Return (X, Y) of the center of cell containing provided text 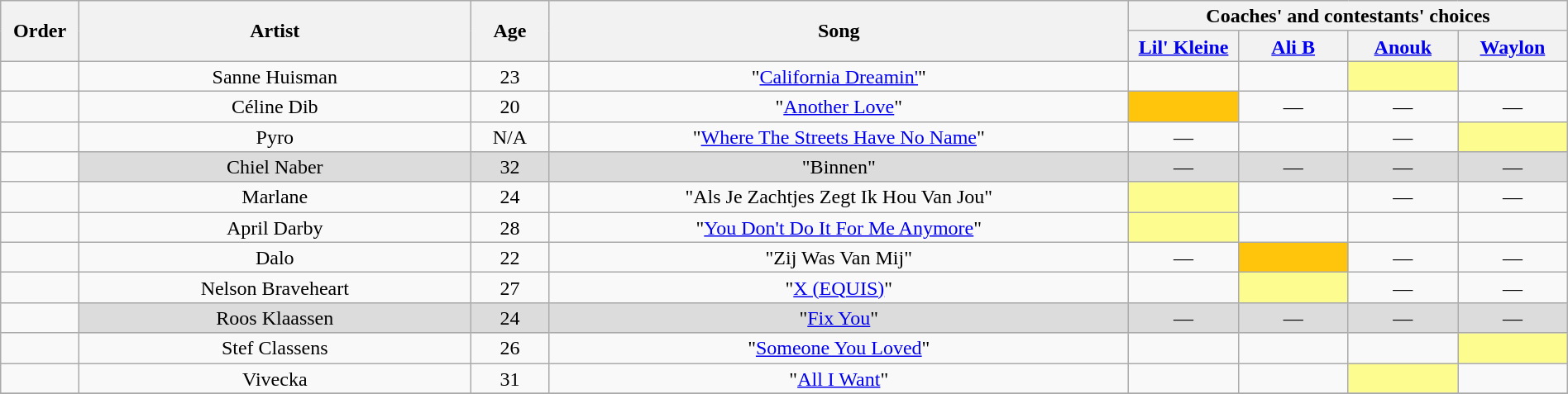
"All I Want" (839, 378)
Sanne Huisman (275, 76)
27 (509, 287)
Ali B (1293, 46)
"Binnen" (839, 167)
Anouk (1403, 46)
"X (EQUIS)" (839, 287)
20 (509, 106)
Order (40, 31)
"Als Je Zachtjes Zegt Ik Hou Van Jou" (839, 197)
"Someone You Loved" (839, 349)
Vivecka (275, 378)
Pyro (275, 137)
Song (839, 31)
"California Dreamin'" (839, 76)
22 (509, 258)
26 (509, 349)
"You Don't Do It For Me Anymore" (839, 228)
32 (509, 167)
Age (509, 31)
Dalo (275, 258)
31 (509, 378)
"Another Love" (839, 106)
Lil' Kleine (1184, 46)
Coaches' and contestants' choices (1348, 17)
Nelson Braveheart (275, 287)
April Darby (275, 228)
23 (509, 76)
Marlane (275, 197)
Stef Classens (275, 349)
Waylon (1513, 46)
"Where The Streets Have No Name" (839, 137)
"Zij Was Van Mij" (839, 258)
Chiel Naber (275, 167)
"Fix You" (839, 317)
N/A (509, 137)
Artist (275, 31)
28 (509, 228)
Céline Dib (275, 106)
Roos Klaassen (275, 317)
